Pinpoint the cell where the given text exists, returning its [x, y] midpoint coordinate. 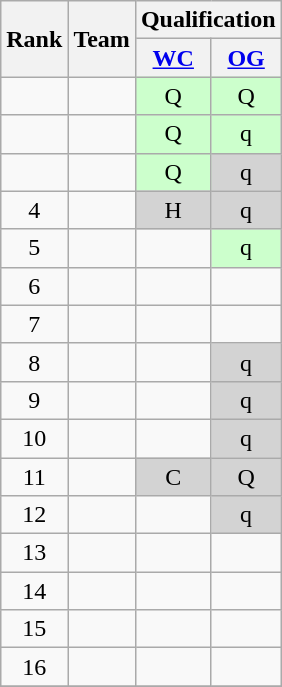
5 [34, 248]
11 [34, 477]
12 [34, 515]
6 [34, 286]
14 [34, 591]
7 [34, 324]
H [173, 210]
15 [34, 629]
OG [246, 58]
Team [102, 39]
13 [34, 553]
Rank [34, 39]
10 [34, 438]
16 [34, 667]
9 [34, 400]
C [173, 477]
Qualification [208, 20]
8 [34, 362]
WC [173, 58]
4 [34, 210]
